Capture the cell that displays the provided text and extract its [x, y] central coordinate. 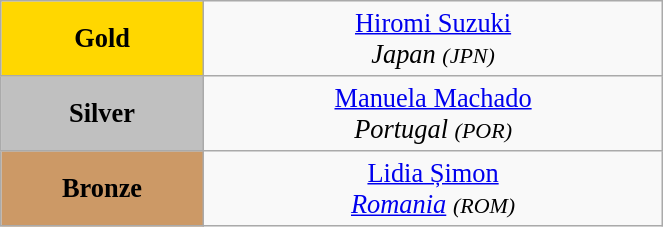
Lidia Șimon Romania (ROM) [433, 188]
Bronze [102, 188]
Manuela Machado Portugal (POR) [433, 112]
Gold [102, 38]
Hiromi Suzuki Japan (JPN) [433, 38]
Silver [102, 112]
